Detect which cell encompasses the target text, then output its (x, y) center coordinate. 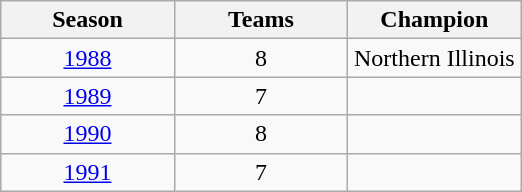
1989 (88, 96)
Teams (260, 20)
Northern Illinois (434, 58)
1988 (88, 58)
Champion (434, 20)
Season (88, 20)
1990 (88, 134)
1991 (88, 172)
